Locate the cell with the specified text and output its (x, y) center coordinate. 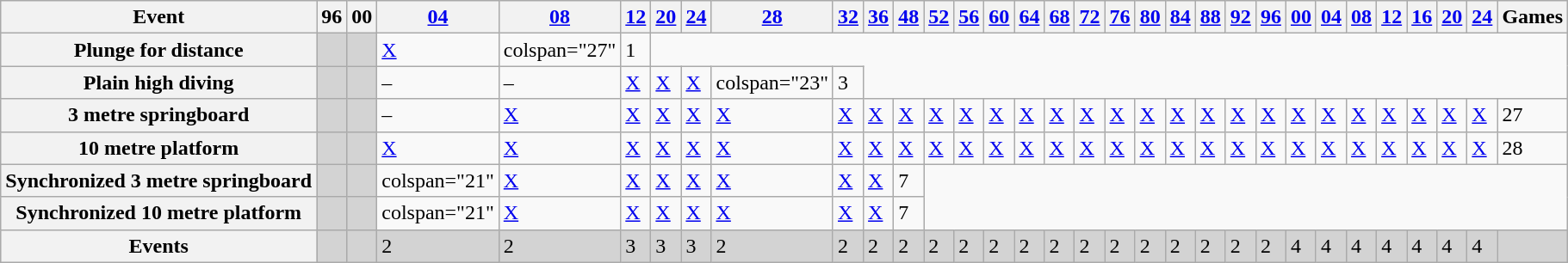
36 (878, 17)
72 (1090, 17)
32 (847, 17)
68 (1059, 17)
48 (909, 17)
colspan="27" (560, 50)
Synchronized 3 metre springboard (158, 180)
88 (1211, 17)
colspan="23" (772, 83)
80 (1150, 17)
Events (158, 246)
3 metre springboard (158, 115)
Plain high diving (158, 83)
16 (1422, 17)
Games (1533, 17)
64 (1030, 17)
Synchronized 10 metre platform (158, 213)
10 metre platform (158, 148)
52 (939, 17)
92 (1240, 17)
1 (635, 50)
27 (1533, 115)
Event (158, 17)
76 (1119, 17)
56 (970, 17)
Plunge for distance (158, 50)
84 (1180, 17)
60 (999, 17)
